Return [X, Y] of the center of cell containing provided text 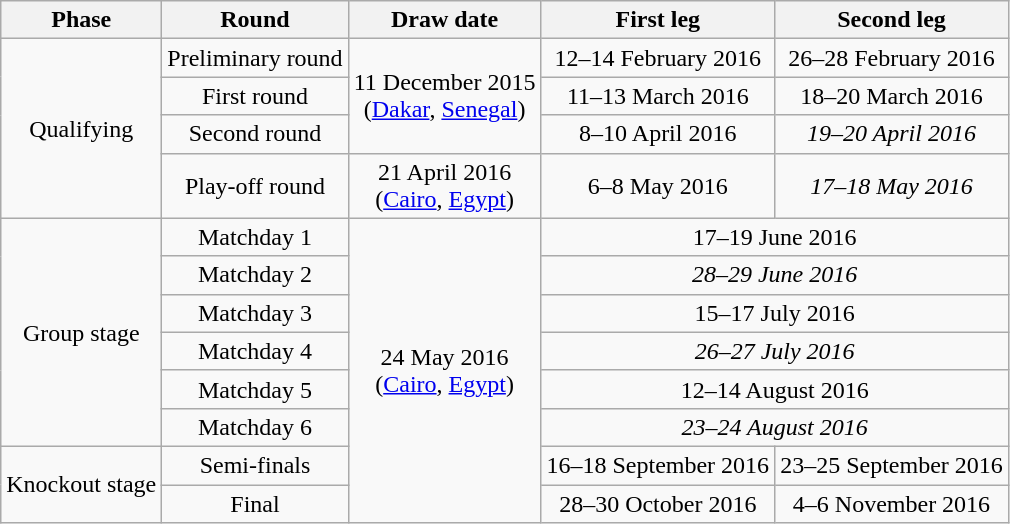
Semi-finals [255, 465]
16–18 September 2016 [658, 465]
Second round [255, 134]
Matchday 5 [255, 389]
Matchday 4 [255, 351]
Second leg [892, 20]
12–14 August 2016 [774, 389]
Play-off round [255, 186]
23–25 September 2016 [892, 465]
12–14 February 2016 [658, 58]
18–20 March 2016 [892, 96]
11–13 March 2016 [658, 96]
4–6 November 2016 [892, 503]
21 April 2016(Cairo, Egypt) [444, 186]
Matchday 6 [255, 427]
8–10 April 2016 [658, 134]
Draw date [444, 20]
11 December 2015(Dakar, Senegal) [444, 96]
First round [255, 96]
28–29 June 2016 [774, 275]
Qualifying [82, 128]
24 May 2016(Cairo, Egypt) [444, 370]
19–20 April 2016 [892, 134]
26–28 February 2016 [892, 58]
Round [255, 20]
17–19 June 2016 [774, 237]
First leg [658, 20]
28–30 October 2016 [658, 503]
Phase [82, 20]
6–8 May 2016 [658, 186]
Final [255, 503]
Preliminary round [255, 58]
23–24 August 2016 [774, 427]
Matchday 2 [255, 275]
26–27 July 2016 [774, 351]
Matchday 1 [255, 237]
Group stage [82, 332]
Matchday 3 [255, 313]
Knockout stage [82, 484]
17–18 May 2016 [892, 186]
15–17 July 2016 [774, 313]
